Find where the given text appears and provide that cell's center as [x, y] coordinate. 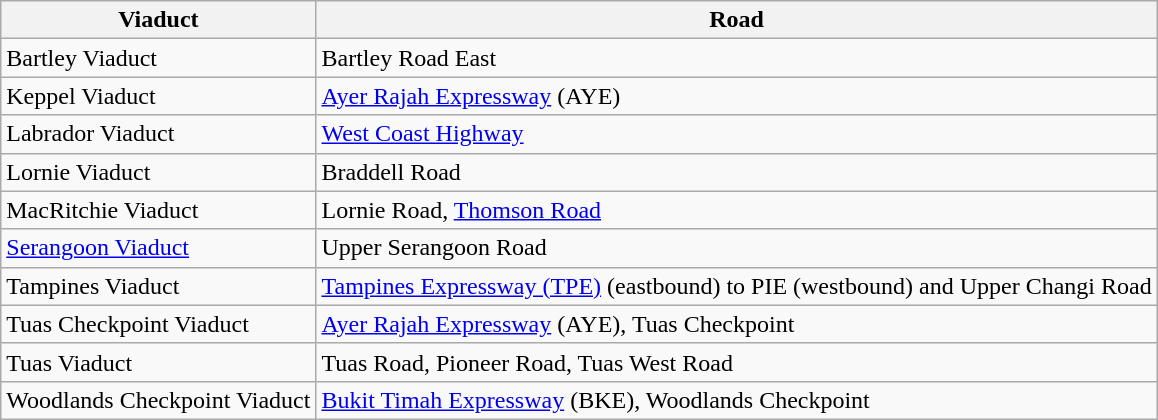
Viaduct [158, 20]
Upper Serangoon Road [736, 248]
Tuas Checkpoint Viaduct [158, 324]
Lornie Viaduct [158, 172]
Road [736, 20]
Tuas Road, Pioneer Road, Tuas West Road [736, 362]
Bartley Road East [736, 58]
Serangoon Viaduct [158, 248]
MacRitchie Viaduct [158, 210]
Keppel Viaduct [158, 96]
Bukit Timah Expressway (BKE), Woodlands Checkpoint [736, 400]
Braddell Road [736, 172]
Labrador Viaduct [158, 134]
Tampines Expressway (TPE) (eastbound) to PIE (westbound) and Upper Changi Road [736, 286]
Ayer Rajah Expressway (AYE) [736, 96]
Lornie Road, Thomson Road [736, 210]
Tampines Viaduct [158, 286]
Woodlands Checkpoint Viaduct [158, 400]
Bartley Viaduct [158, 58]
Tuas Viaduct [158, 362]
Ayer Rajah Expressway (AYE), Tuas Checkpoint [736, 324]
West Coast Highway [736, 134]
